Return the [X, Y] coordinate for the center point of the cell that contains the specified text.  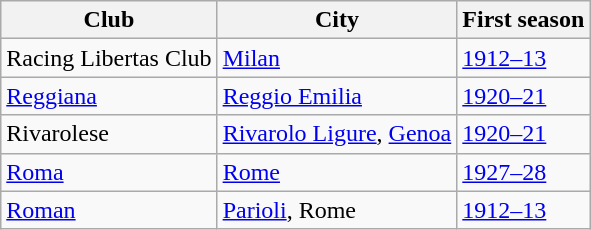
Milan [337, 58]
Reggio Emilia [337, 96]
Roma [109, 172]
Club [109, 20]
City [337, 20]
Rome [337, 172]
First season [524, 20]
Reggiana [109, 96]
Rivarolo Ligure, Genoa [337, 134]
1927–28 [524, 172]
Rivarolese [109, 134]
Racing Libertas Club [109, 58]
Parioli, Rome [337, 210]
Roman [109, 210]
